Provide the [X, Y] coordinate of the cell's center where the given text is located.  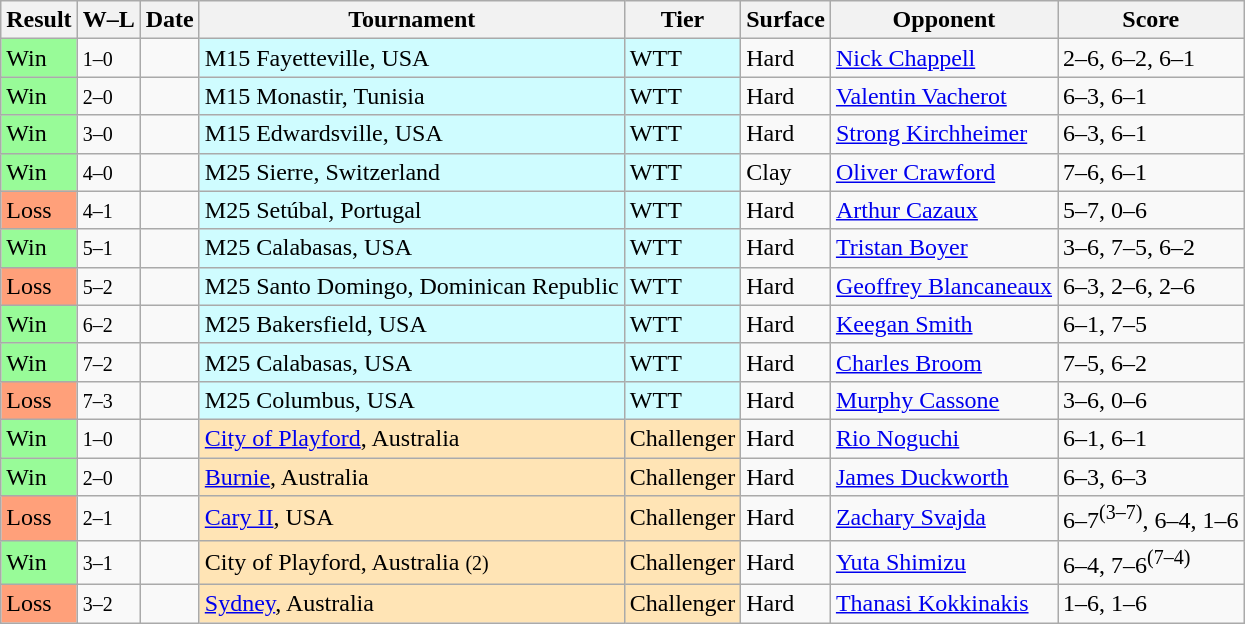
City of Playford, Australia (2) [412, 562]
2–1 [108, 518]
M25 Santo Domingo, Dominican Republic [412, 286]
3–1 [108, 562]
Tournament [412, 20]
5–1 [108, 248]
Nick Chappell [944, 58]
Valentin Vacherot [944, 96]
Surface [786, 20]
3–0 [108, 134]
Sydney, Australia [412, 604]
7–5, 6–2 [1151, 362]
Yuta Shimizu [944, 562]
M25 Columbus, USA [412, 400]
3–6, 7–5, 6–2 [1151, 248]
7–2 [108, 362]
M25 Bakersfield, USA [412, 324]
Thanasi Kokkinakis [944, 604]
6–1, 7–5 [1151, 324]
7–6, 6–1 [1151, 172]
Zachary Svajda [944, 518]
4–0 [108, 172]
6–1, 6–1 [1151, 438]
Oliver Crawford [944, 172]
6–2 [108, 324]
1–6, 1–6 [1151, 604]
6–7(3–7), 6–4, 1–6 [1151, 518]
M15 Edwardsville, USA [412, 134]
W–L [108, 20]
Tier [682, 20]
Strong Kirchheimer [944, 134]
M25 Sierre, Switzerland [412, 172]
3–2 [108, 604]
Date [170, 20]
Cary II, USA [412, 518]
2–6, 6–2, 6–1 [1151, 58]
James Duckworth [944, 477]
City of Playford, Australia [412, 438]
Geoffrey Blancaneaux [944, 286]
5–2 [108, 286]
Keegan Smith [944, 324]
7–3 [108, 400]
Clay [786, 172]
6–3, 6–3 [1151, 477]
5–7, 0–6 [1151, 210]
6–4, 7–6(7–4) [1151, 562]
Rio Noguchi [944, 438]
Tristan Boyer [944, 248]
M15 Monastir, Tunisia [412, 96]
M25 Setúbal, Portugal [412, 210]
Charles Broom [944, 362]
4–1 [108, 210]
Score [1151, 20]
M15 Fayetteville, USA [412, 58]
3–6, 0–6 [1151, 400]
Result [39, 20]
Opponent [944, 20]
Arthur Cazaux [944, 210]
Burnie, Australia [412, 477]
6–3, 2–6, 2–6 [1151, 286]
Murphy Cassone [944, 400]
